From the cell containing the given text, extract its center point as [X, Y] coordinate. 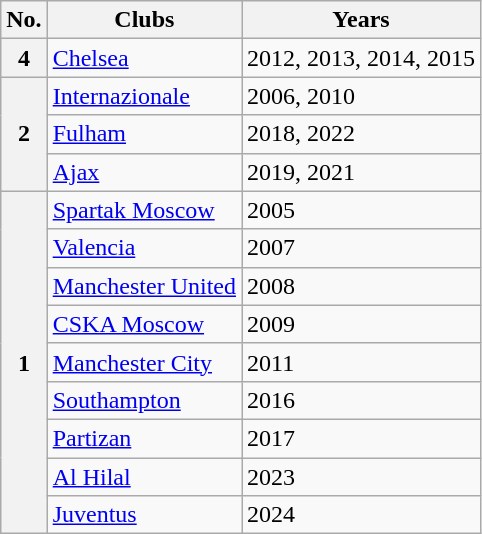
2007 [362, 248]
Internazionale [144, 96]
CSKA Moscow [144, 324]
Juventus [144, 515]
Years [362, 20]
No. [24, 20]
2 [24, 134]
Clubs [144, 20]
2017 [362, 438]
2006, 2010 [362, 96]
2019, 2021 [362, 172]
2005 [362, 210]
4 [24, 58]
2023 [362, 477]
Partizan [144, 438]
Chelsea [144, 58]
2009 [362, 324]
Al Hilal [144, 477]
Valencia [144, 248]
Manchester United [144, 286]
2018, 2022 [362, 134]
Manchester City [144, 362]
Southampton [144, 400]
2008 [362, 286]
1 [24, 362]
Ajax [144, 172]
Spartak Moscow [144, 210]
2012, 2013, 2014, 2015 [362, 58]
2016 [362, 400]
2011 [362, 362]
Fulham [144, 134]
2024 [362, 515]
